Scan for the cell matching the given text and deliver its [X, Y] coordinate at center. 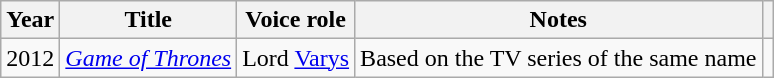
Lord Varys [296, 58]
Based on the TV series of the same name [558, 58]
Voice role [296, 20]
2012 [30, 58]
Title [148, 20]
Notes [558, 20]
Year [30, 20]
Game of Thrones [148, 58]
